Search for the cell housing the specified text and yield its (X, Y) center coordinate. 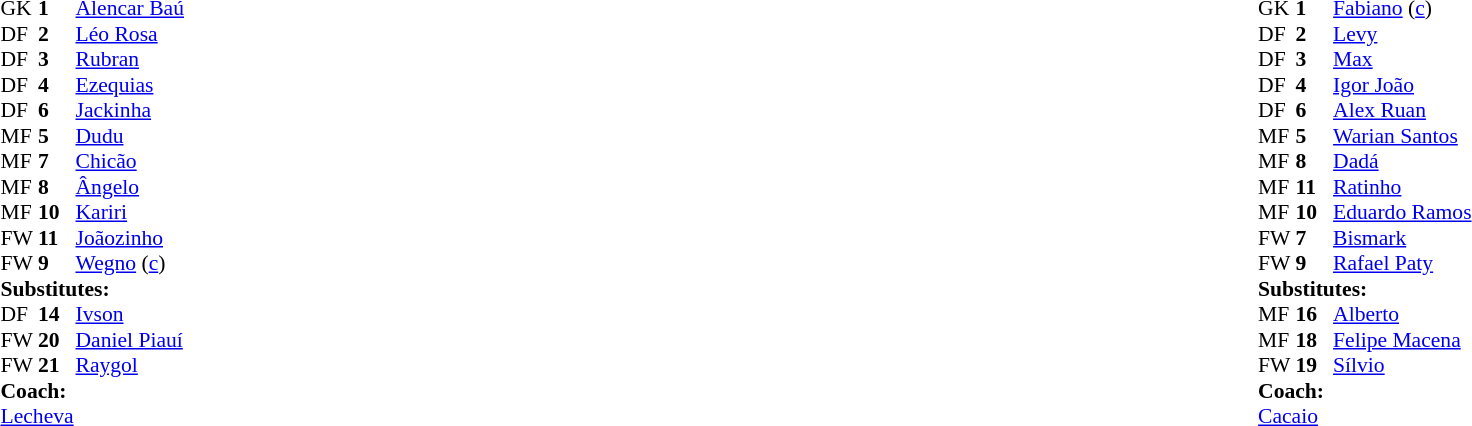
Bismark (1402, 238)
Alberto (1402, 315)
Jackinha (130, 111)
Léo Rosa (130, 34)
20 (57, 340)
21 (57, 365)
Felipe Macena (1402, 340)
Joãozinho (130, 238)
Eduardo Ramos (1402, 213)
19 (1315, 365)
Raygol (130, 365)
Daniel Piauí (130, 340)
18 (1315, 340)
Dudu (130, 136)
Warian Santos (1402, 136)
Igor João (1402, 85)
Max (1402, 59)
Kariri (130, 213)
Alex Ruan (1402, 111)
Ivson (130, 315)
Ratinho (1402, 187)
Rubran (130, 59)
Wegno (c) (130, 263)
Levy (1402, 34)
14 (57, 315)
16 (1315, 315)
Rafael Paty (1402, 263)
Dadá (1402, 161)
Ezequias (130, 85)
Sílvio (1402, 365)
Chicão (130, 161)
Ângelo (130, 187)
